Detect which cell encompasses the target text, then output its [X, Y] center coordinate. 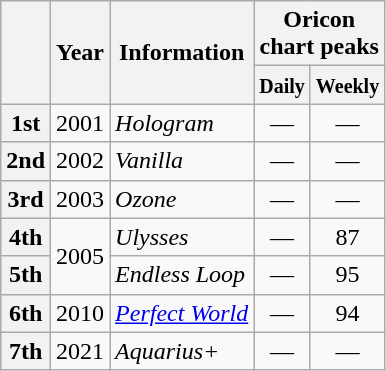
Vanilla [182, 161]
95 [347, 275]
Hologram [182, 123]
7th [26, 351]
Ozone [182, 199]
2002 [80, 161]
4th [26, 237]
Information [182, 52]
Daily [282, 85]
87 [347, 237]
Ulysses [182, 237]
2nd [26, 161]
1st [26, 123]
Aquarius+ [182, 351]
5th [26, 275]
Weekly [347, 85]
3rd [26, 199]
2003 [80, 199]
2010 [80, 313]
2001 [80, 123]
Year [80, 52]
Endless Loop [182, 275]
Perfect World [182, 313]
94 [347, 313]
Oricon chart peaks [320, 34]
6th [26, 313]
2021 [80, 351]
2005 [80, 256]
